Detect which cell encompasses the target text, then output its [X, Y] center coordinate. 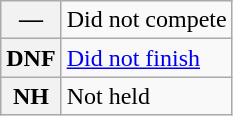
Not held [146, 96]
— [31, 20]
NH [31, 96]
DNF [31, 58]
Did not finish [146, 58]
Did not compete [146, 20]
